Pinpoint the cell where the given text exists, returning its [X, Y] midpoint coordinate. 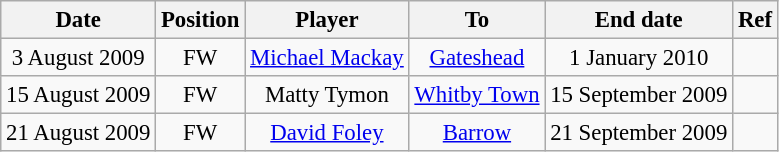
15 September 2009 [639, 95]
David Foley [327, 133]
Michael Mackay [327, 58]
Matty Tymon [327, 95]
Date [78, 20]
15 August 2009 [78, 95]
To [477, 20]
Gateshead [477, 58]
Ref [756, 20]
Whitby Town [477, 95]
Position [200, 20]
3 August 2009 [78, 58]
21 August 2009 [78, 133]
Barrow [477, 133]
1 January 2010 [639, 58]
Player [327, 20]
End date [639, 20]
21 September 2009 [639, 133]
